Return the (X, Y) coordinate for the center point of the cell that contains the specified text.  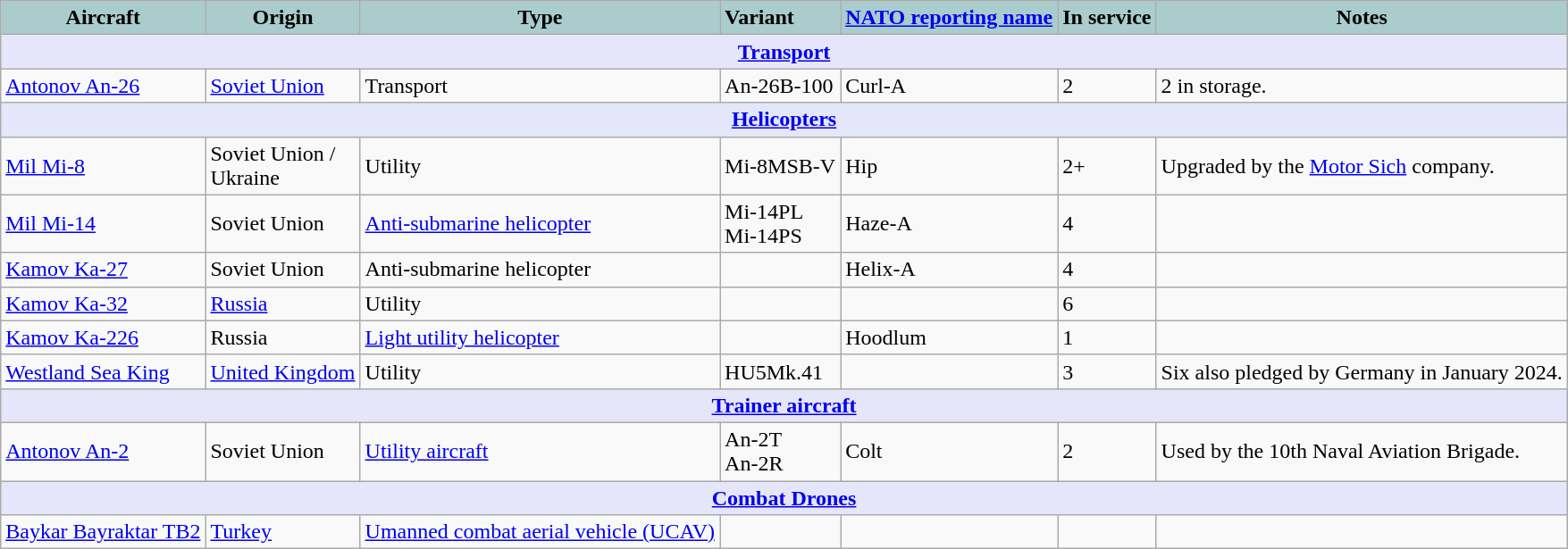
Baykar Bayraktar TB2 (104, 532)
Mi-8MSB-V (781, 166)
3 (1107, 371)
Hoodlum (949, 337)
6 (1107, 304)
Haze-A (949, 223)
1 (1107, 337)
Turkey (282, 532)
Notes (1362, 18)
Westland Sea King (104, 371)
Variant (781, 18)
2 in storage. (1362, 86)
Used by the 10th Naval Aviation Brigade. (1362, 452)
Curl-A (949, 86)
Utility aircraft (540, 452)
An-26B-100 (781, 86)
Combat Drones (784, 497)
An-2TAn-2R (781, 452)
Mil Mi-14 (104, 223)
Aircraft (104, 18)
Antonov An-26 (104, 86)
Helicopters (784, 120)
Helix-A (949, 270)
Hip (949, 166)
United Kingdom (282, 371)
Trainer aircraft (784, 405)
In service (1107, 18)
Light utility helicopter (540, 337)
Origin (282, 18)
Kamov Ka-226 (104, 337)
Umanned combat aerial vehicle (UCAV) (540, 532)
Mil Mi-8 (104, 166)
Six also pledged by Germany in January 2024. (1362, 371)
2+ (1107, 166)
Kamov Ka-32 (104, 304)
Antonov An-2 (104, 452)
Mi-14PLMi-14PS (781, 223)
Soviet Union / Ukraine (282, 166)
Kamov Ka-27 (104, 270)
Type (540, 18)
Upgraded by the Motor Sich company. (1362, 166)
HU5Mk.41 (781, 371)
NATO reporting name (949, 18)
Colt (949, 452)
